Provide the [x, y] coordinate of the cell's center where the given text is located.  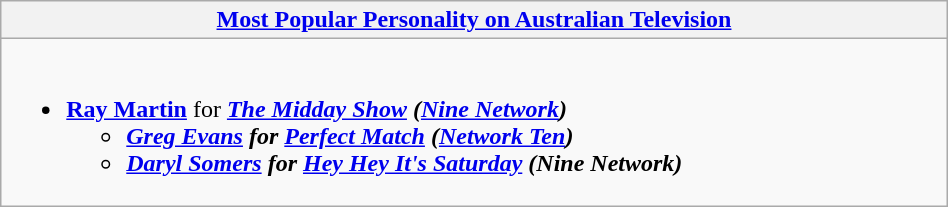
Ray Martin for The Midday Show (Nine Network)Greg Evans for Perfect Match (Network Ten)Daryl Somers for Hey Hey It's Saturday (Nine Network) [474, 122]
Most Popular Personality on Australian Television [474, 20]
